Output the (X, Y) coordinate of the center of the cell containing the given text.  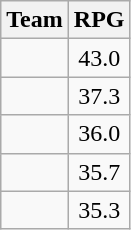
35.7 (99, 172)
Team (35, 20)
43.0 (99, 58)
36.0 (99, 134)
35.3 (99, 210)
37.3 (99, 96)
RPG (99, 20)
